Determine the (X, Y) coordinate at the center of the cell enclosing the given text.  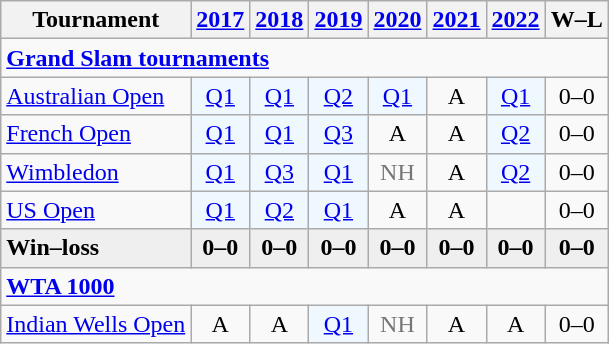
2017 (220, 20)
2019 (338, 20)
Australian Open (96, 96)
French Open (96, 134)
W–L (576, 20)
2022 (516, 20)
Indian Wells Open (96, 324)
2021 (456, 20)
Wimbledon (96, 172)
Tournament (96, 20)
US Open (96, 210)
WTA 1000 (304, 286)
Grand Slam tournaments (304, 58)
Win–loss (96, 248)
2018 (280, 20)
2020 (398, 20)
